Capture the cell that displays the provided text and extract its (X, Y) central coordinate. 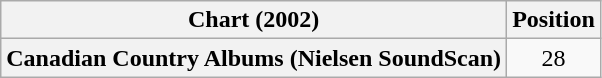
Position (554, 20)
Canadian Country Albums (Nielsen SoundScan) (254, 58)
28 (554, 58)
Chart (2002) (254, 20)
